Detect which cell encompasses the target text, then output its (x, y) center coordinate. 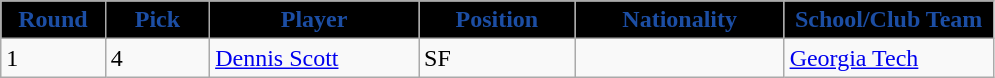
Georgia Tech (888, 58)
Dennis Scott (314, 58)
Position (498, 20)
Pick (157, 20)
Round (53, 20)
Player (314, 20)
1 (53, 58)
4 (157, 58)
School/Club Team (888, 20)
SF (498, 58)
Nationality (680, 20)
